Find where the given text appears and provide that cell's center as (x, y) coordinate. 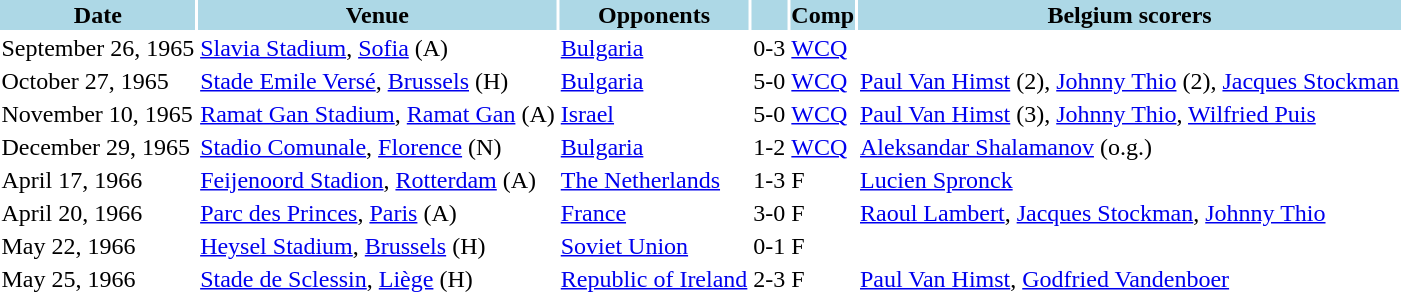
Raoul Lambert, Jacques Stockman, Johnny Thio (1130, 213)
Soviet Union (654, 246)
France (654, 213)
1-2 (770, 147)
November 10, 1965 (98, 114)
Slavia Stadium, Sofia (A) (378, 48)
Comp (823, 15)
Opponents (654, 15)
Feijenoord Stadion, Rotterdam (A) (378, 180)
October 27, 1965 (98, 81)
Paul Van Himst (3), Johnny Thio, Wilfried Puis (1130, 114)
Stadio Comunale, Florence (N) (378, 147)
Israel (654, 114)
Heysel Stadium, Brussels (H) (378, 246)
Stade Emile Versé, Brussels (H) (378, 81)
The Netherlands (654, 180)
Aleksandar Shalamanov (o.g.) (1130, 147)
May 22, 1966 (98, 246)
Venue (378, 15)
September 26, 1965 (98, 48)
Belgium scorers (1130, 15)
0-1 (770, 246)
Parc des Princes, Paris (A) (378, 213)
1-3 (770, 180)
0-3 (770, 48)
December 29, 1965 (98, 147)
3-0 (770, 213)
Paul Van Himst (2), Johnny Thio (2), Jacques Stockman (1130, 81)
April 20, 1966 (98, 213)
Date (98, 15)
April 17, 1966 (98, 180)
Lucien Spronck (1130, 180)
Ramat Gan Stadium, Ramat Gan (A) (378, 114)
